Capture the cell that displays the provided text and extract its (X, Y) central coordinate. 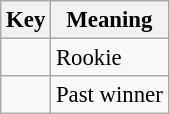
Key (26, 20)
Past winner (110, 95)
Rookie (110, 58)
Meaning (110, 20)
